Find where the given text appears and provide that cell's center as (x, y) coordinate. 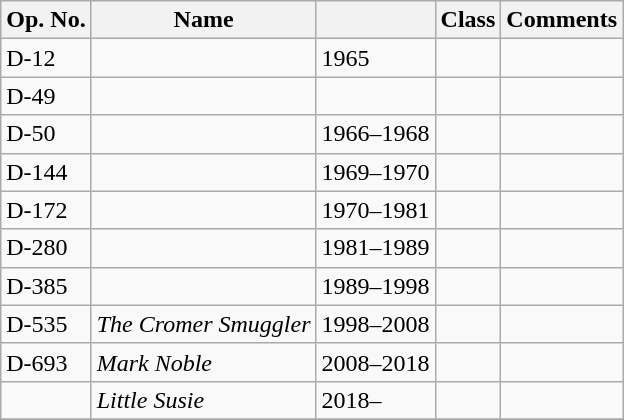
2018– (376, 400)
D-280 (46, 248)
1981–1989 (376, 248)
Mark Noble (204, 362)
D-144 (46, 172)
Class (468, 20)
Op. No. (46, 20)
1998–2008 (376, 324)
Comments (562, 20)
D-693 (46, 362)
The Cromer Smuggler (204, 324)
Name (204, 20)
D-385 (46, 286)
2008–2018 (376, 362)
1969–1970 (376, 172)
D-12 (46, 58)
1966–1968 (376, 134)
1989–1998 (376, 286)
D-172 (46, 210)
1965 (376, 58)
1970–1981 (376, 210)
Little Susie (204, 400)
D-535 (46, 324)
D-49 (46, 96)
D-50 (46, 134)
